Search for the cell housing the specified text and yield its (x, y) center coordinate. 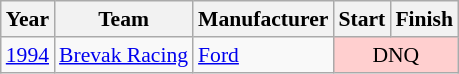
Team (124, 19)
Year (28, 19)
1994 (28, 55)
DNQ (396, 55)
Finish (424, 19)
Start (362, 19)
Ford (263, 55)
Brevak Racing (124, 55)
Manufacturer (263, 19)
